Capture the cell that displays the provided text and extract its (x, y) central coordinate. 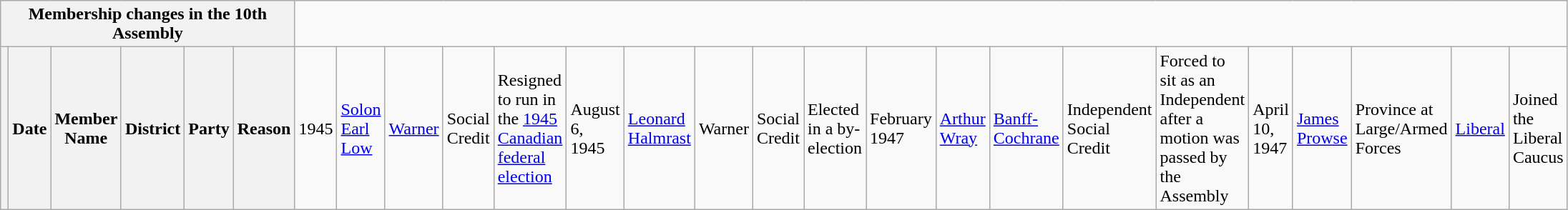
February 1947 (901, 129)
Forced to sit as an Independent after a motion was passed by the Assembly (1202, 129)
Joined the Liberal Caucus (1538, 129)
Date (30, 129)
Liberal (1480, 129)
Leonard Halmrast (660, 129)
District (152, 129)
Province at Large/Armed Forces (1401, 129)
August 6, 1945 (595, 129)
Resigned to run in the 1945 Canadian federal election (530, 129)
Independent Social Credit (1109, 129)
Member Name (86, 129)
Arthur Wray (963, 129)
Membership changes in the 10th Assembly (147, 24)
Party (209, 129)
Banff-Cochrane (1026, 129)
Reason (264, 129)
Elected in a by-election (836, 129)
April 10, 1947 (1271, 129)
Solon Earl Low (361, 129)
James Prowse (1322, 129)
1945 (316, 129)
